Locate the cell with the specified text and output its [X, Y] center coordinate. 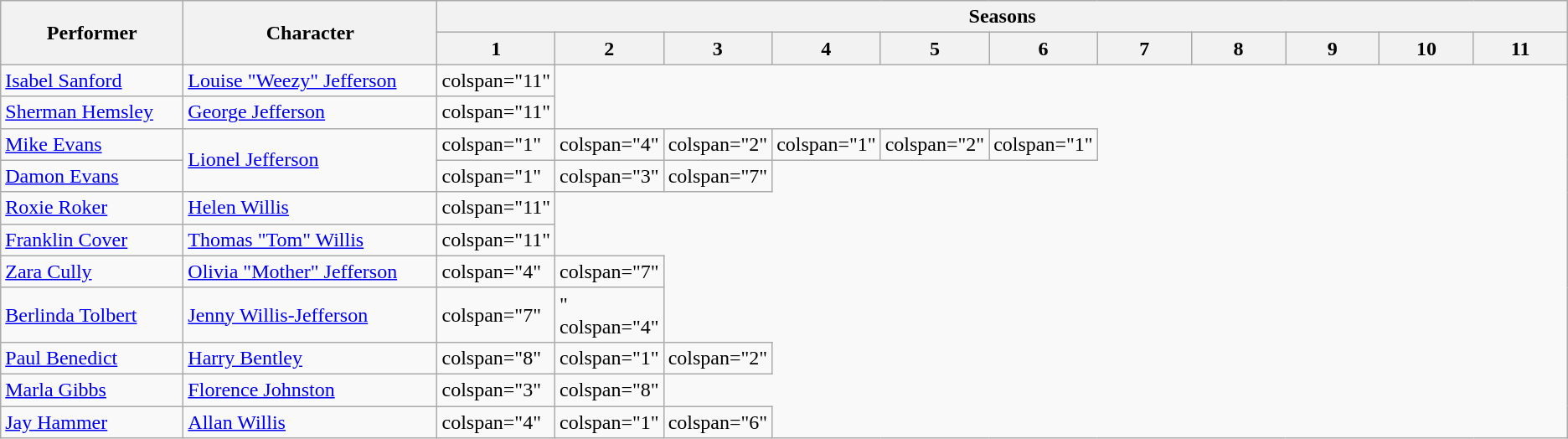
Jenny Willis-Jefferson [310, 315]
Franklin Cover [92, 240]
7 [1144, 49]
Isabel Sanford [92, 80]
5 [935, 49]
George Jefferson [310, 112]
Olivia "Mother" Jefferson [310, 271]
Allan Willis [310, 421]
1 [496, 49]
9 [1333, 49]
Marla Gibbs [92, 390]
" colspan="4" [610, 315]
Lionel Jefferson [310, 160]
Roxie Roker [92, 208]
Seasons [1002, 17]
Paul Benedict [92, 358]
Performer [92, 33]
8 [1238, 49]
Jay Hammer [92, 421]
Mike Evans [92, 144]
colspan="6" [718, 421]
4 [827, 49]
10 [1426, 49]
Harry Bentley [310, 358]
Sherman Hemsley [92, 112]
Thomas "Tom" Willis [310, 240]
6 [1044, 49]
Louise "Weezy" Jefferson [310, 80]
Berlinda Tolbert [92, 315]
3 [718, 49]
11 [1520, 49]
Florence Johnston [310, 390]
Zara Cully [92, 271]
Character [310, 33]
Damon Evans [92, 176]
Helen Willis [310, 208]
2 [610, 49]
